From the cell containing the given text, extract its center point as (X, Y) coordinate. 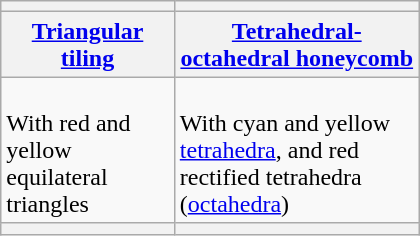
Tetrahedral-octahedral honeycomb (296, 44)
With cyan and yellow tetrahedra, and red rectified tetrahedra (octahedra) (296, 150)
Triangular tiling (88, 44)
With red and yellow equilateral triangles (88, 150)
